Locate the cell with the specified text and output its (x, y) center coordinate. 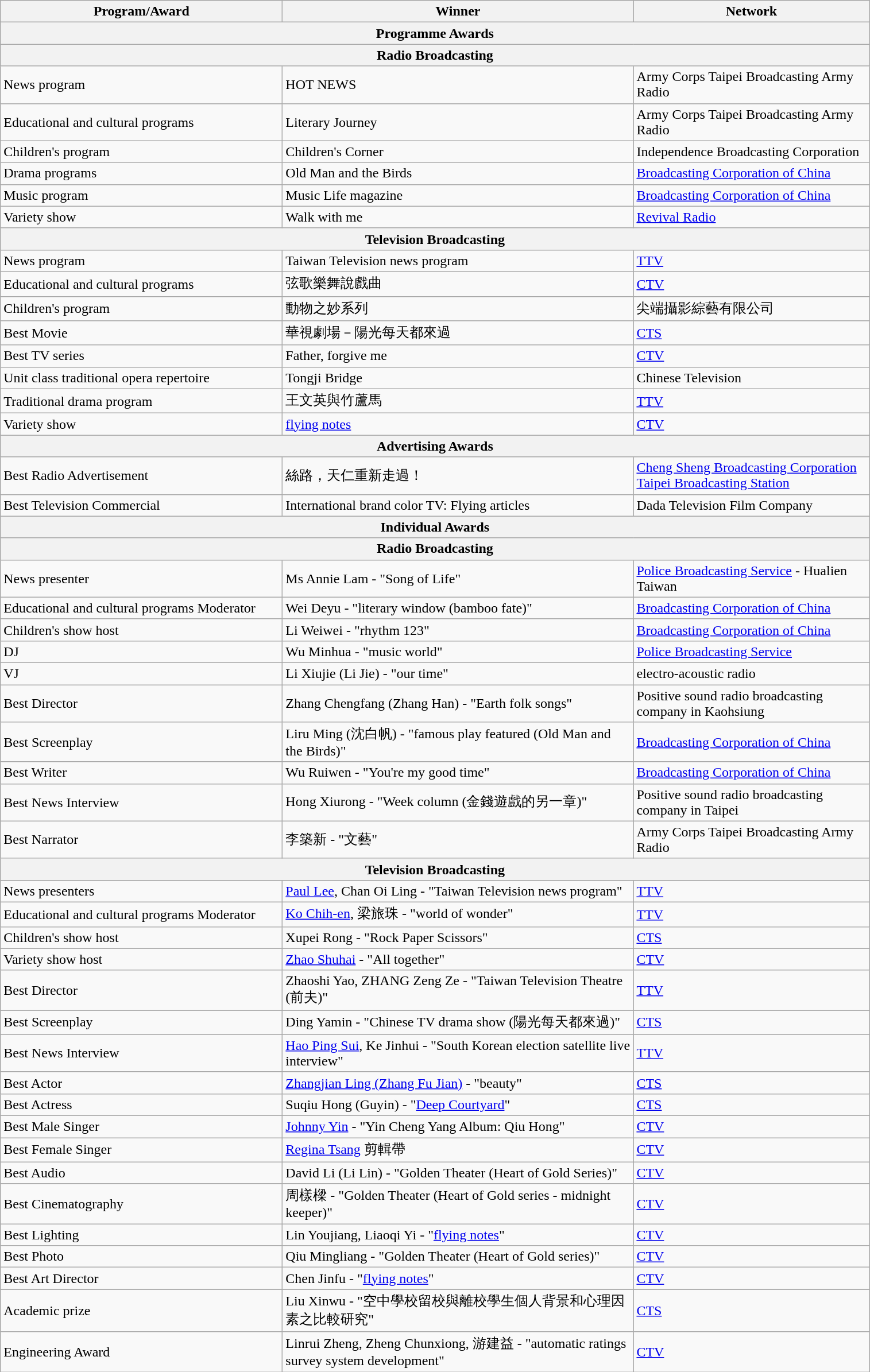
Wei Deyu - "literary window (bamboo fate)" (458, 608)
華視劇場－陽光每天都來過 (458, 333)
Wu Ruiwen - "You're my good time" (458, 773)
Best TV series (141, 356)
Winner (458, 11)
動物之妙系列 (458, 309)
Xupei Rong - "Rock Paper Scissors" (458, 937)
HOT NEWS (458, 85)
Ko Chih-en, 梁旅珠 - "world of wonder" (458, 914)
Best Cinematography (141, 1204)
Independence Broadcasting Corporation (751, 152)
Zhao Shuhai - "All together" (458, 959)
Positive sound radio broadcasting company in Taipei (751, 803)
Liu Xinwu - "空中學校留校與離校學生個人背景和心理因素之比較研究" (458, 1311)
Police Broadcasting Service (751, 652)
Best Actor (141, 1083)
Individual Awards (435, 527)
Best Art Director (141, 1278)
Father, forgive me (458, 356)
Network (751, 11)
Music program (141, 195)
Ding Yamin - "Chinese TV drama show (陽光每天都來過)" (458, 1023)
Variety show host (141, 959)
Zhangjian Ling (Zhang Fu Jian) - "beauty" (458, 1083)
Revival Radio (751, 217)
周樣樑 - "Golden Theater (Heart of Gold series - midnight keeper)" (458, 1204)
Taiwan Television news program (458, 261)
Liru Ming (沈白帆) - "famous play featured (Old Man and the Birds)" (458, 742)
Best Writer (141, 773)
Lin Youjiang, Liaoqi Yi - "flying notes" (458, 1235)
Walk with me (458, 217)
Dada Television Film Company (751, 505)
尖端攝影綜藝有限公司 (751, 309)
Best Narrator (141, 839)
Program/Award (141, 11)
Positive sound radio broadcasting company in Kaohsiung (751, 703)
Music Life magazine (458, 195)
Traditional drama program (141, 401)
王文英與竹蘆馬 (458, 401)
Qiu Mingliang - "Golden Theater (Heart of Gold series)" (458, 1257)
Suqiu Hong (Guyin) - "Deep Courtyard" (458, 1104)
弦歌樂舞說戲曲 (458, 284)
Tongji Bridge (458, 378)
李築新 - "文藝" (458, 839)
flying notes (458, 424)
絲路，天仁重新走過！ (458, 475)
Academic prize (141, 1311)
Best Actress (141, 1104)
Hong Xiurong - "Week column (金錢遊戲的另一章)" (458, 803)
VJ (141, 673)
Best Movie (141, 333)
Unit class traditional opera repertoire (141, 378)
Zhaoshi Yao, ZHANG Zeng Ze - "Taiwan Television Theatre (前夫)" (458, 990)
Police Broadcasting Service - Hualien Taiwan (751, 579)
Advertising Awards (435, 446)
International brand color TV: Flying articles (458, 505)
Wu Minhua - "music world" (458, 652)
Li Xiujie (Li Jie) - "our time" (458, 673)
Old Man and the Birds (458, 173)
Children's Corner (458, 152)
Best Photo (141, 1257)
Best Male Singer (141, 1126)
Best Audio (141, 1173)
Li Weiwei - "rhythm 123" (458, 630)
DJ (141, 652)
Johnny Yin - "Yin Cheng Yang Album: Qiu Hong" (458, 1126)
Linrui Zheng, Zheng Chunxiong, 游建益 - "automatic ratings survey system development" (458, 1352)
Chinese Television (751, 378)
Regina Tsang 剪輯帶 (458, 1150)
Engineering Award (141, 1352)
Paul Lee, Chan Oi Ling - "Taiwan Television news program" (458, 891)
David Li (Li Lin) - "Golden Theater (Heart of Gold Series)" (458, 1173)
News presenter (141, 579)
Cheng Sheng Broadcasting Corporation Taipei Broadcasting Station (751, 475)
Drama programs (141, 173)
Best Female Singer (141, 1150)
Hao Ping Sui, Ke Jinhui - "South Korean election satellite live interview" (458, 1053)
Best Television Commercial (141, 505)
Zhang Chengfang (Zhang Han) - "Earth folk songs" (458, 703)
Literary Journey (458, 122)
Ms Annie Lam - "Song of Life" (458, 579)
Best Radio Advertisement (141, 475)
Best Lighting (141, 1235)
electro-acoustic radio (751, 673)
Chen Jinfu - "flying notes" (458, 1278)
News presenters (141, 891)
Programme Awards (435, 33)
